Provide the (x, y) coordinate of the cell's center where the given text is located.  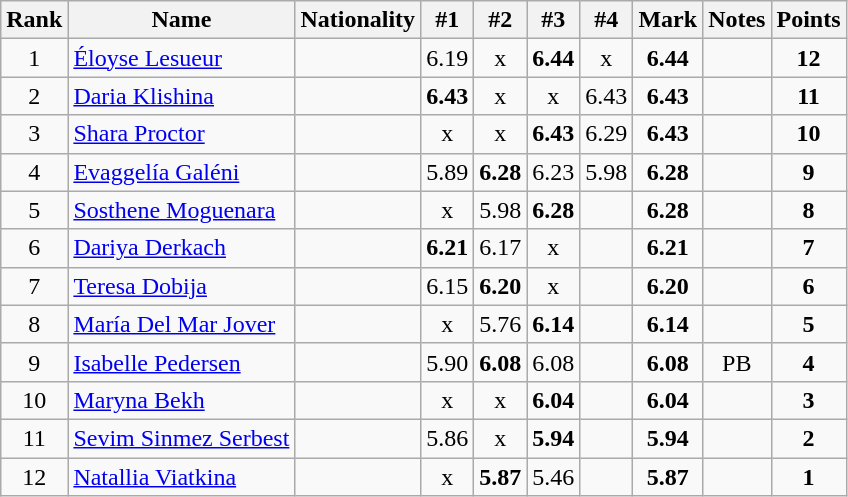
Dariya Derkach (182, 248)
#2 (500, 20)
Notes (737, 20)
Sosthene Moguenara (182, 210)
Sevim Sinmez Serbest (182, 438)
5.76 (500, 324)
Teresa Dobija (182, 286)
6.23 (554, 172)
Points (808, 20)
Evaggelía Galéni (182, 172)
Name (182, 20)
Daria Klishina (182, 96)
#1 (448, 20)
5.46 (554, 477)
Nationality (358, 20)
María Del Mar Jover (182, 324)
Éloyse Lesueur (182, 58)
Shara Proctor (182, 134)
5.90 (448, 362)
6.29 (606, 134)
Mark (668, 20)
Maryna Bekh (182, 400)
5.86 (448, 438)
Natallia Viatkina (182, 477)
#4 (606, 20)
Rank (34, 20)
6.19 (448, 58)
PB (737, 362)
Isabelle Pedersen (182, 362)
5.89 (448, 172)
6.17 (500, 248)
6.15 (448, 286)
#3 (554, 20)
